Detect which cell encompasses the target text, then output its (x, y) center coordinate. 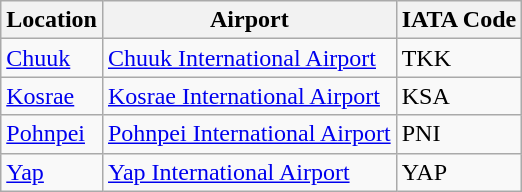
TKK (459, 58)
Pohnpei (52, 134)
Yap International Airport (249, 172)
Chuuk International Airport (249, 58)
YAP (459, 172)
Chuuk (52, 58)
IATA Code (459, 20)
Yap (52, 172)
KSA (459, 96)
Kosrae (52, 96)
Airport (249, 20)
PNI (459, 134)
Pohnpei International Airport (249, 134)
Location (52, 20)
Kosrae International Airport (249, 96)
